Identify which cell holds the provided text, then report its (x, y) central coordinate. 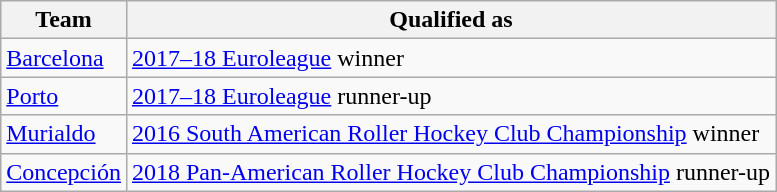
Porto (64, 96)
2017–18 Euroleague runner-up (450, 96)
2018 Pan-American Roller Hockey Club Championship runner-up (450, 172)
Qualified as (450, 20)
Concepción (64, 172)
Murialdo (64, 134)
2016 South American Roller Hockey Club Championship winner (450, 134)
2017–18 Euroleague winner (450, 58)
Team (64, 20)
Barcelona (64, 58)
